For the text-containing cell, return its midpoint in (x, y) coordinate format. 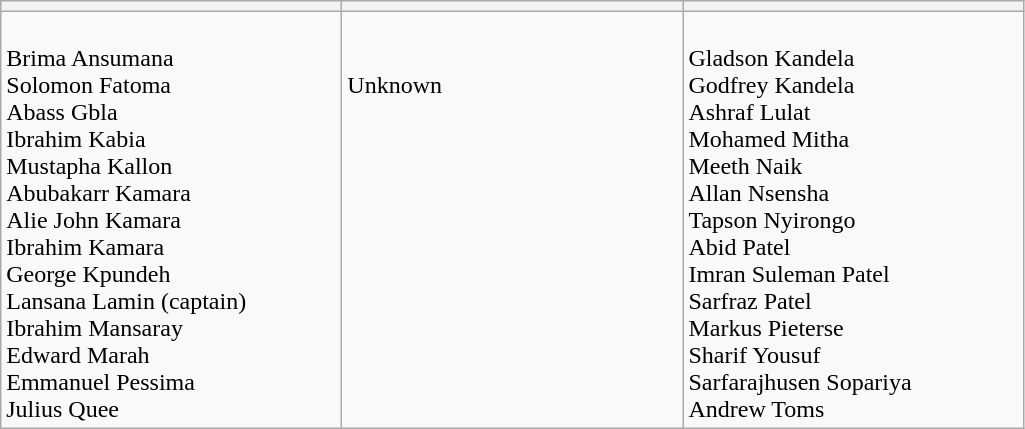
Unknown (512, 220)
